Capture the cell that displays the provided text and extract its (x, y) central coordinate. 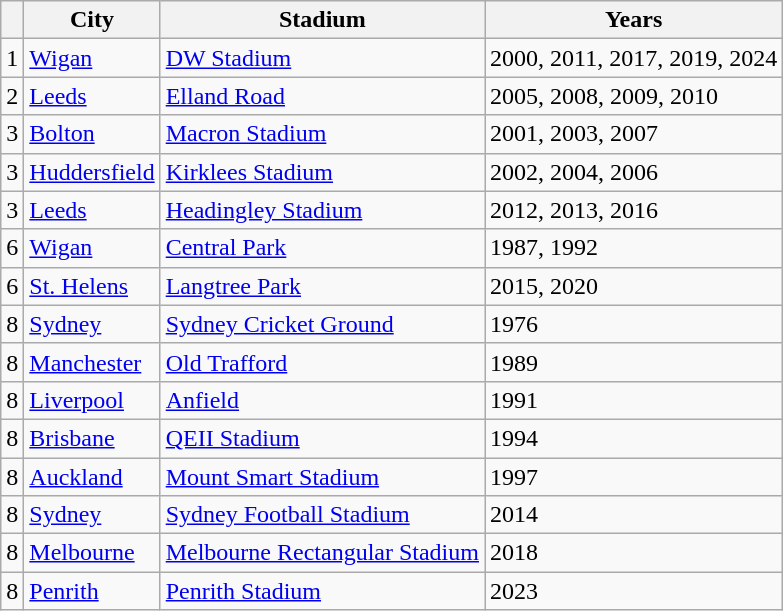
Old Trafford (322, 362)
1997 (633, 477)
1 (12, 58)
Headingley Stadium (322, 210)
Brisbane (92, 438)
Elland Road (322, 96)
Stadium (322, 20)
Penrith Stadium (322, 591)
2002, 2004, 2006 (633, 172)
2005, 2008, 2009, 2010 (633, 96)
2018 (633, 553)
1994 (633, 438)
Central Park (322, 248)
Anfield (322, 400)
1989 (633, 362)
Melbourne Rectangular Stadium (322, 553)
2015, 2020 (633, 286)
Sydney Cricket Ground (322, 324)
Bolton (92, 134)
Auckland (92, 477)
St. Helens (92, 286)
2012, 2013, 2016 (633, 210)
DW Stadium (322, 58)
Huddersfield (92, 172)
2000, 2011, 2017, 2019, 2024 (633, 58)
Sydney Football Stadium (322, 515)
1976 (633, 324)
2014 (633, 515)
1991 (633, 400)
2023 (633, 591)
Liverpool (92, 400)
Langtree Park (322, 286)
QEII Stadium (322, 438)
Mount Smart Stadium (322, 477)
Penrith (92, 591)
Kirklees Stadium (322, 172)
Manchester (92, 362)
2 (12, 96)
Macron Stadium (322, 134)
Melbourne (92, 553)
Years (633, 20)
City (92, 20)
1987, 1992 (633, 248)
2001, 2003, 2007 (633, 134)
